Locate the cell with the specified text and output its (x, y) center coordinate. 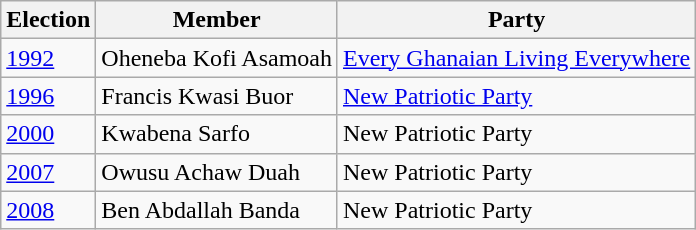
Ben Abdallah Banda (217, 210)
2000 (48, 134)
1996 (48, 96)
Election (48, 20)
Member (217, 20)
2008 (48, 210)
Party (516, 20)
Francis Kwasi Buor (217, 96)
Kwabena Sarfo (217, 134)
Every Ghanaian Living Everywhere (516, 58)
Oheneba Kofi Asamoah (217, 58)
Owusu Achaw Duah (217, 172)
2007 (48, 172)
1992 (48, 58)
